From the cell containing the given text, extract its center point as [X, Y] coordinate. 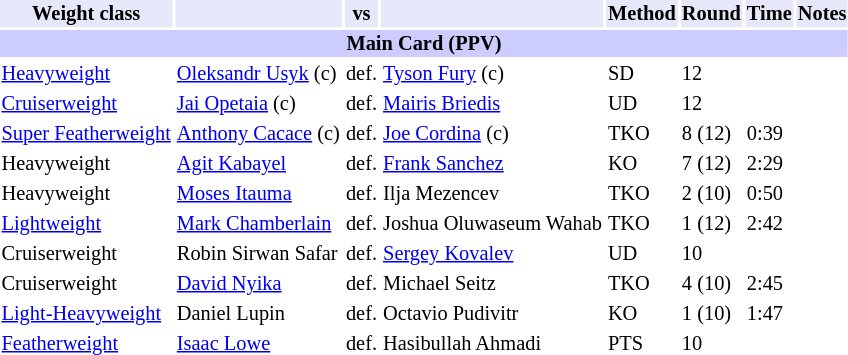
0:50 [769, 194]
Agit Kabayel [258, 164]
Round [711, 14]
Method [642, 14]
Main Card (PPV) [424, 44]
Lightweight [86, 224]
Weight class [86, 14]
4 (10) [711, 284]
Time [769, 14]
Super Featherweight [86, 134]
Joe Cordina (c) [493, 134]
2 (10) [711, 194]
2:45 [769, 284]
David Nyika [258, 284]
1 (10) [711, 314]
vs [361, 14]
Robin Sirwan Safar [258, 254]
Anthony Cacace (c) [258, 134]
7 (12) [711, 164]
Light-Heavyweight [86, 314]
10 [711, 254]
Moses Itauma [258, 194]
2:29 [769, 164]
Notes [822, 14]
Michael Seitz [493, 284]
Mark Chamberlain [258, 224]
Ilja Mezencev [493, 194]
Jai Opetaia (c) [258, 104]
2:42 [769, 224]
Oleksandr Usyk (c) [258, 74]
1:47 [769, 314]
Tyson Fury (c) [493, 74]
SD [642, 74]
Octavio Pudivitr [493, 314]
Mairis Briedis [493, 104]
Frank Sanchez [493, 164]
Sergey Kovalev [493, 254]
8 (12) [711, 134]
1 (12) [711, 224]
0:39 [769, 134]
Daniel Lupin [258, 314]
Joshua Oluwaseum Wahab [493, 224]
